Return the (x, y) coordinate for the center point of the cell that contains the specified text.  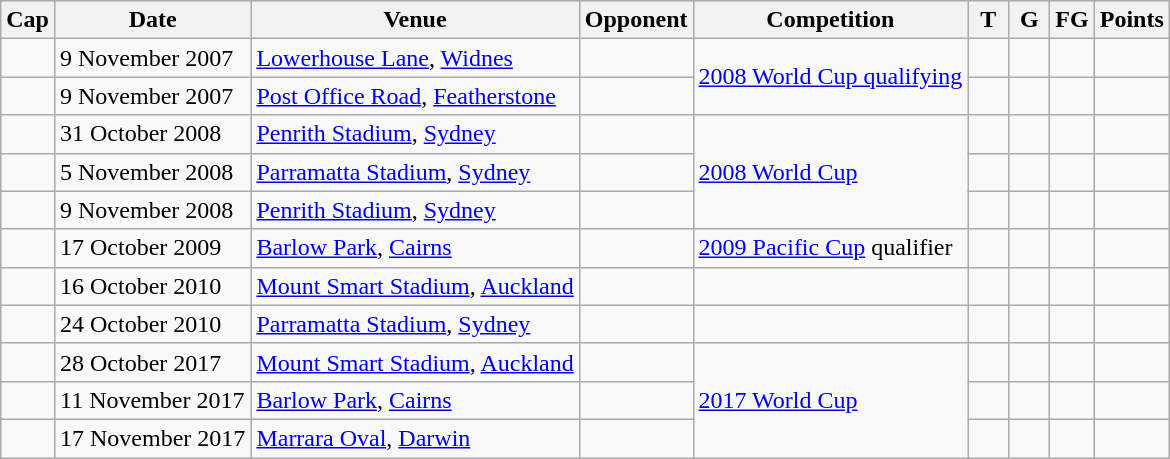
11 November 2017 (152, 400)
Cap (28, 20)
G (1030, 20)
24 October 2010 (152, 324)
2017 World Cup (830, 400)
Opponent (636, 20)
Venue (415, 20)
17 November 2017 (152, 438)
16 October 2010 (152, 286)
2008 World Cup (830, 172)
9 November 2008 (152, 210)
Marrara Oval, Darwin (415, 438)
Date (152, 20)
FG (1072, 20)
2008 World Cup qualifying (830, 77)
Competition (830, 20)
28 October 2017 (152, 362)
2009 Pacific Cup qualifier (830, 248)
Post Office Road, Featherstone (415, 96)
T (988, 20)
Points (1132, 20)
5 November 2008 (152, 172)
Lowerhouse Lane, Widnes (415, 58)
31 October 2008 (152, 134)
17 October 2009 (152, 248)
